From the cell containing the given text, extract its center point as (x, y) coordinate. 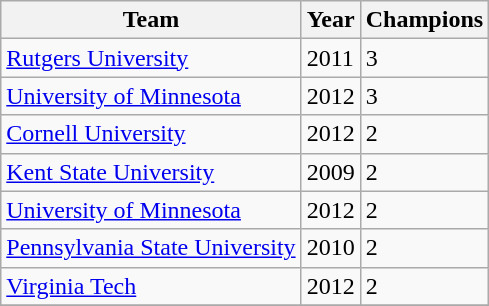
Year (330, 20)
Kent State University (151, 172)
Rutgers University (151, 58)
Champions (424, 20)
Cornell University (151, 134)
2011 (330, 58)
Virginia Tech (151, 286)
2009 (330, 172)
Team (151, 20)
Pennsylvania State University (151, 248)
2010 (330, 248)
